Search for the cell housing the specified text and yield its (X, Y) center coordinate. 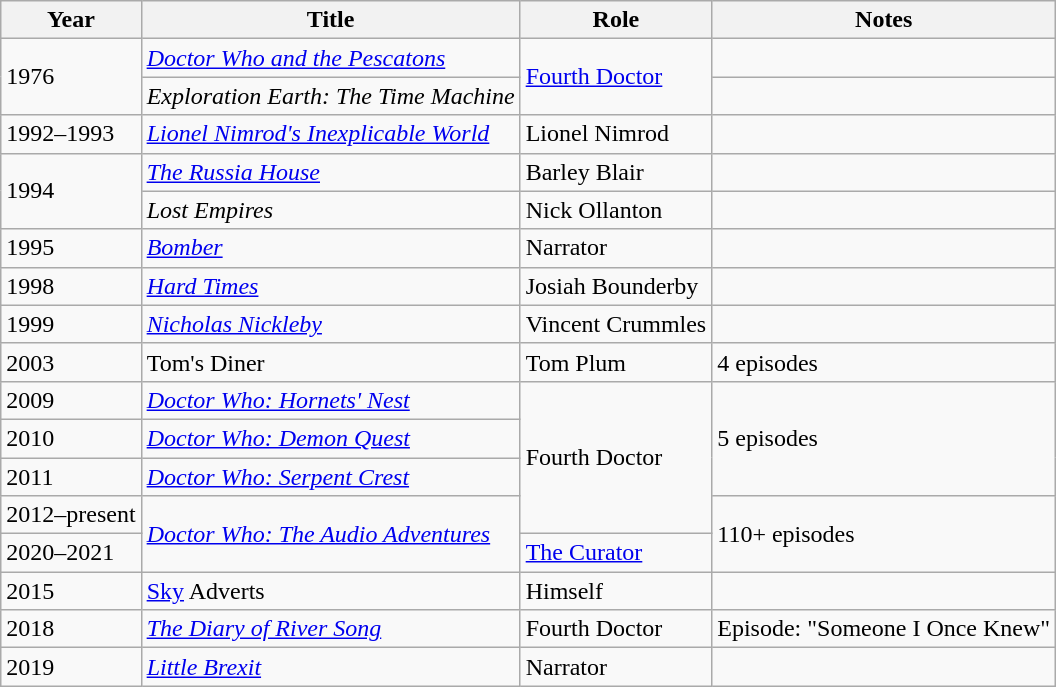
Tom Plum (616, 362)
The Russia House (330, 172)
Josiah Bounderby (616, 286)
1995 (71, 248)
2009 (71, 400)
The Curator (616, 553)
1976 (71, 77)
2015 (71, 591)
Vincent Crummles (616, 324)
2010 (71, 438)
Sky Adverts (330, 591)
Doctor Who: The Audio Adventures (330, 534)
1994 (71, 191)
2020–2021 (71, 553)
2011 (71, 477)
1992–1993 (71, 134)
2003 (71, 362)
2019 (71, 667)
Doctor Who: Demon Quest (330, 438)
Nicholas Nickleby (330, 324)
Role (616, 20)
Tom's Diner (330, 362)
Lionel Nimrod (616, 134)
Himself (616, 591)
The Diary of River Song (330, 629)
Year (71, 20)
Hard Times (330, 286)
Lost Empires (330, 210)
110+ episodes (884, 534)
Bomber (330, 248)
2018 (71, 629)
Barley Blair (616, 172)
Little Brexit (330, 667)
Doctor Who and the Pescatons (330, 58)
Doctor Who: Hornets' Nest (330, 400)
Doctor Who: Serpent Crest (330, 477)
4 episodes (884, 362)
1999 (71, 324)
Lionel Nimrod's Inexplicable World (330, 134)
5 episodes (884, 438)
Notes (884, 20)
Exploration Earth: The Time Machine (330, 96)
Title (330, 20)
1998 (71, 286)
2012–present (71, 515)
Nick Ollanton (616, 210)
Episode: "Someone I Once Knew" (884, 629)
